Pinpoint the cell where the given text exists, returning its (X, Y) midpoint coordinate. 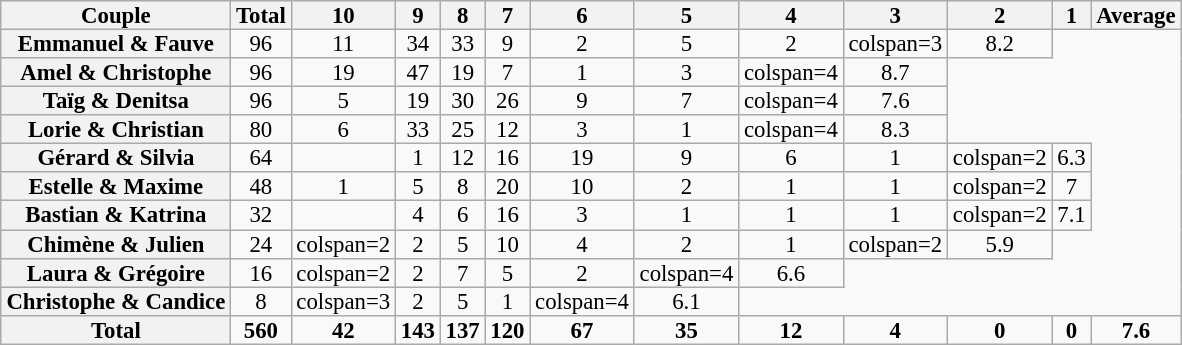
6.6 (791, 272)
Bastian & Katrina (116, 216)
20 (508, 186)
8.3 (895, 130)
137 (462, 330)
34 (418, 44)
35 (686, 330)
42 (343, 330)
560 (261, 330)
Emmanuel & Fauve (116, 44)
8.2 (1000, 44)
Chimène & Julien (116, 244)
6.3 (1072, 158)
5.9 (1000, 244)
24 (261, 244)
67 (582, 330)
120 (508, 330)
64 (261, 158)
Christophe & Candice (116, 302)
6.1 (686, 302)
Amel & Christophe (116, 72)
Gérard & Silvia (116, 158)
26 (508, 102)
Average (1136, 16)
47 (418, 72)
30 (462, 102)
25 (462, 130)
7.1 (1072, 216)
80 (261, 130)
32 (261, 216)
Estelle & Maxime (116, 186)
Couple (116, 16)
8.7 (895, 72)
Lorie & Christian (116, 130)
11 (343, 44)
48 (261, 186)
Taïg & Denitsa (116, 102)
143 (418, 330)
Laura & Grégoire (116, 272)
